Determine the [X, Y] coordinate at the center of the cell enclosing the given text.  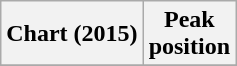
Chart (2015) [72, 34]
Peakposition [189, 34]
